Pinpoint the cell where the given text exists, returning its [x, y] midpoint coordinate. 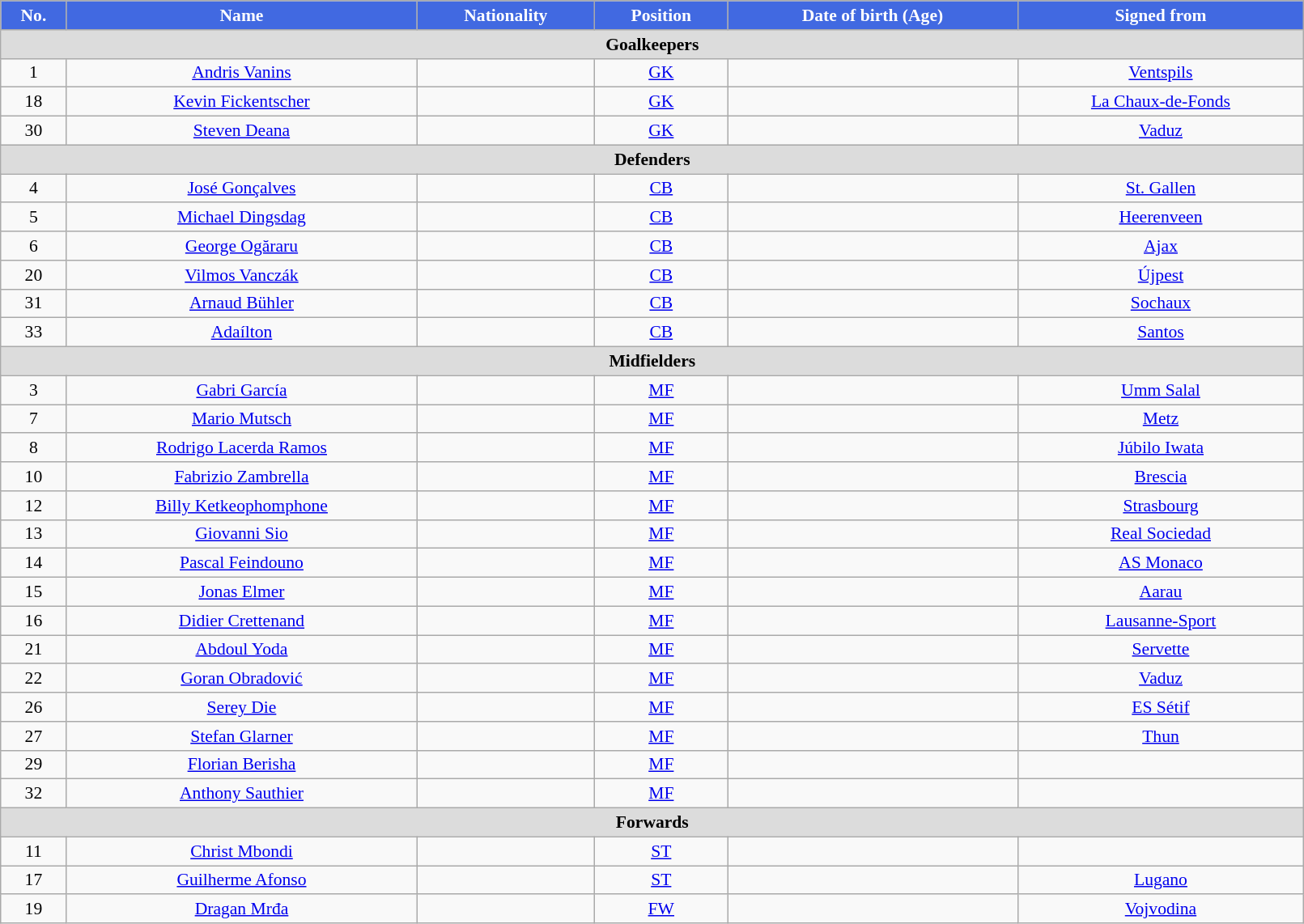
Lugano [1161, 880]
Kevin Fickentscher [241, 102]
Steven Deana [241, 131]
32 [34, 794]
31 [34, 303]
José Gonçalves [241, 189]
19 [34, 909]
30 [34, 131]
Adaílton [241, 333]
10 [34, 477]
Position [661, 15]
Vojvodina [1161, 909]
FW [661, 909]
13 [34, 534]
Thun [1161, 736]
Defenders [652, 159]
Ventspils [1161, 73]
Midfielders [652, 362]
Pascal Feindouno [241, 563]
21 [34, 650]
Strasbourg [1161, 506]
Ajax [1161, 246]
Anthony Sauthier [241, 794]
AS Monaco [1161, 563]
5 [34, 218]
4 [34, 189]
16 [34, 621]
29 [34, 765]
Gabri García [241, 390]
George Ogăraru [241, 246]
22 [34, 679]
No. [34, 15]
15 [34, 592]
14 [34, 563]
Real Sociedad [1161, 534]
Brescia [1161, 477]
33 [34, 333]
Date of birth (Age) [873, 15]
Metz [1161, 419]
Mario Mutsch [241, 419]
6 [34, 246]
Újpest [1161, 275]
Santos [1161, 333]
Jonas Elmer [241, 592]
Aarau [1161, 592]
Arnaud Bühler [241, 303]
Servette [1161, 650]
Signed from [1161, 15]
3 [34, 390]
Forwards [652, 823]
11 [34, 851]
7 [34, 419]
18 [34, 102]
Nationality [506, 15]
Lausanne-Sport [1161, 621]
Giovanni Sio [241, 534]
17 [34, 880]
Christ Mbondi [241, 851]
Stefan Glarner [241, 736]
Abdoul Yoda [241, 650]
Goran Obradović [241, 679]
St. Gallen [1161, 189]
Dragan Mrđa [241, 909]
Umm Salal [1161, 390]
1 [34, 73]
La Chaux-de-Fonds [1161, 102]
Sochaux [1161, 303]
Billy Ketkeophomphone [241, 506]
Fabrizio Zambrella [241, 477]
Guilherme Afonso [241, 880]
Júbilo Iwata [1161, 448]
Florian Berisha [241, 765]
27 [34, 736]
Rodrigo Lacerda Ramos [241, 448]
Andris Vanins [241, 73]
8 [34, 448]
Vilmos Vanczák [241, 275]
Goalkeepers [652, 45]
Name [241, 15]
20 [34, 275]
Serey Die [241, 707]
26 [34, 707]
Michael Dingsdag [241, 218]
12 [34, 506]
ES Sétif [1161, 707]
Heerenveen [1161, 218]
Didier Crettenand [241, 621]
